Determine the [X, Y] coordinate at the center of the cell enclosing the given text.  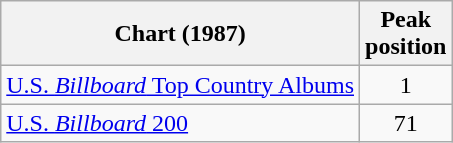
U.S. Billboard 200 [180, 123]
U.S. Billboard Top Country Albums [180, 85]
71 [406, 123]
Chart (1987) [180, 34]
Peakposition [406, 34]
1 [406, 85]
